Output the (x, y) coordinate of the center of the cell containing the given text.  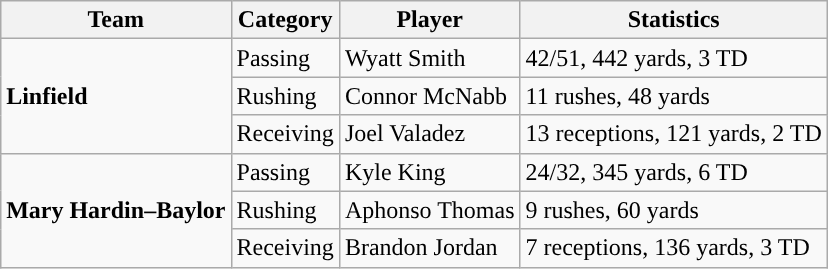
Wyatt Smith (430, 58)
7 receptions, 136 yards, 3 TD (674, 248)
9 rushes, 60 yards (674, 210)
Aphonso Thomas (430, 210)
24/32, 345 yards, 6 TD (674, 172)
Player (430, 20)
Connor McNabb (430, 96)
Kyle King (430, 172)
Mary Hardin–Baylor (116, 210)
11 rushes, 48 yards (674, 96)
Category (285, 20)
Linfield (116, 96)
Joel Valadez (430, 134)
Brandon Jordan (430, 248)
Statistics (674, 20)
13 receptions, 121 yards, 2 TD (674, 134)
Team (116, 20)
42/51, 442 yards, 3 TD (674, 58)
